Return [x, y] of the center of cell containing provided text 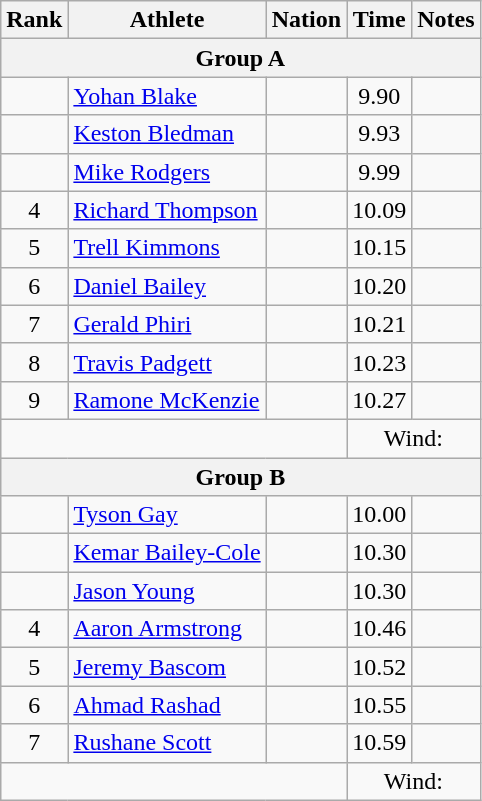
10.23 [380, 362]
10.21 [380, 324]
Notes [446, 20]
Tyson Gay [167, 515]
10.09 [380, 210]
Richard Thompson [167, 210]
Daniel Bailey [167, 286]
10.59 [380, 743]
Keston Bledman [167, 134]
Kemar Bailey-Cole [167, 553]
8 [34, 362]
10.55 [380, 705]
10.20 [380, 286]
10.46 [380, 629]
9.93 [380, 134]
Group B [240, 477]
9.90 [380, 96]
Mike Rodgers [167, 172]
Jason Young [167, 591]
Group A [240, 58]
Jeremy Bascom [167, 667]
10.00 [380, 515]
Ahmad Rashad [167, 705]
10.52 [380, 667]
10.15 [380, 248]
Ramone McKenzie [167, 400]
Aaron Armstrong [167, 629]
10.27 [380, 400]
Nation [306, 20]
Athlete [167, 20]
Travis Padgett [167, 362]
Yohan Blake [167, 96]
Rank [34, 20]
Gerald Phiri [167, 324]
9.99 [380, 172]
9 [34, 400]
Trell Kimmons [167, 248]
Rushane Scott [167, 743]
Time [380, 20]
